Provide the (X, Y) coordinate of the cell's center where the given text is located.  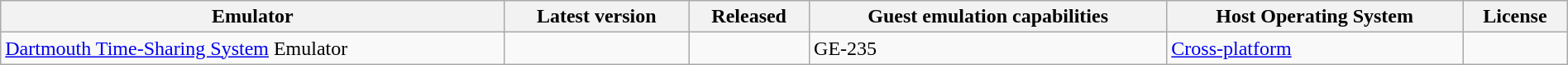
GE-235 (988, 48)
Emulator (253, 17)
Released (749, 17)
Cross-platform (1315, 48)
License (1515, 17)
Dartmouth Time-Sharing System Emulator (253, 48)
Latest version (597, 17)
Guest emulation capabilities (988, 17)
Host Operating System (1315, 17)
